Pinpoint the cell where the given text exists, returning its (x, y) midpoint coordinate. 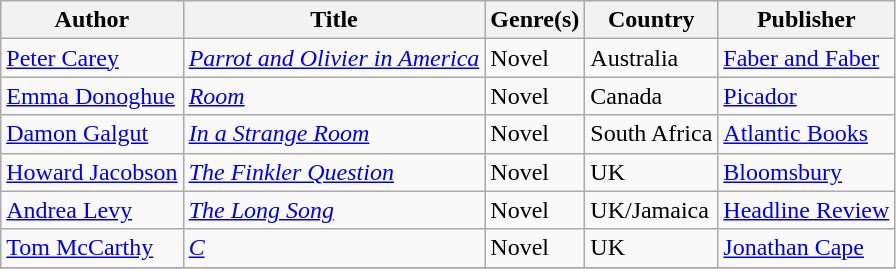
Room (334, 96)
Bloomsbury (806, 172)
Author (92, 20)
Picador (806, 96)
Title (334, 20)
Emma Donoghue (92, 96)
Faber and Faber (806, 58)
Howard Jacobson (92, 172)
Tom McCarthy (92, 248)
In a Strange Room (334, 134)
Andrea Levy (92, 210)
Publisher (806, 20)
Parrot and Olivier in America (334, 58)
UK/Jamaica (652, 210)
Australia (652, 58)
Jonathan Cape (806, 248)
Canada (652, 96)
The Finkler Question (334, 172)
Headline Review (806, 210)
Damon Galgut (92, 134)
Country (652, 20)
C (334, 248)
Peter Carey (92, 58)
Genre(s) (535, 20)
South Africa (652, 134)
The Long Song (334, 210)
Atlantic Books (806, 134)
